Locate the cell with the specified text and output its [X, Y] center coordinate. 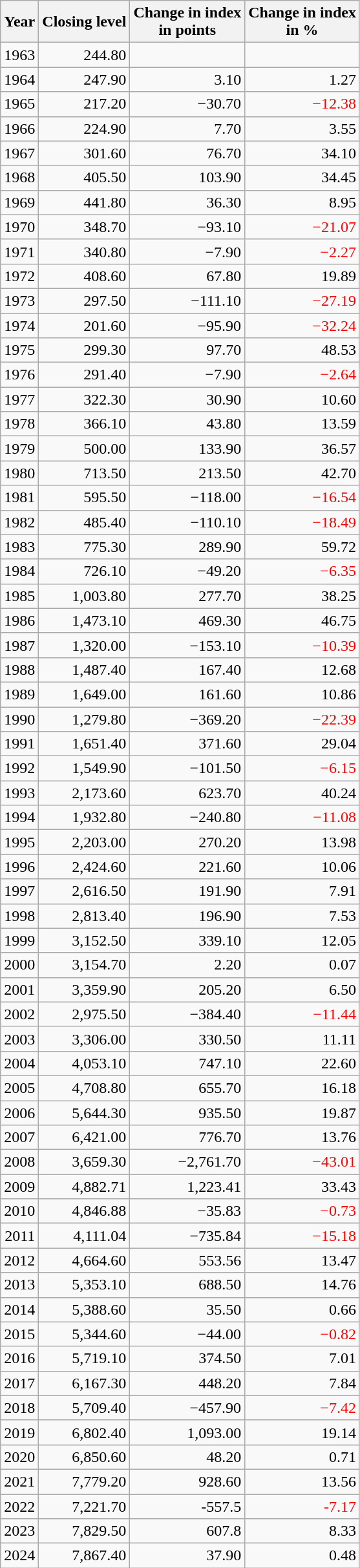
2,616.50 [84, 891]
2002 [19, 1014]
2.20 [187, 965]
441.80 [84, 202]
1964 [19, 79]
−110.10 [187, 522]
−15.18 [302, 1236]
1967 [19, 153]
5,353.10 [84, 1285]
4,846.88 [84, 1211]
1,651.40 [84, 744]
1980 [19, 473]
2018 [19, 1408]
3,306.00 [84, 1039]
2013 [19, 1285]
30.90 [187, 399]
59.72 [302, 547]
935.50 [187, 1112]
553.56 [187, 1260]
−0.82 [302, 1334]
4,708.80 [84, 1088]
1974 [19, 325]
205.20 [187, 990]
−21.07 [302, 227]
224.90 [84, 129]
−384.40 [187, 1014]
2016 [19, 1359]
36.30 [187, 202]
133.90 [187, 449]
607.8 [187, 1531]
4,882.71 [84, 1187]
1986 [19, 620]
2022 [19, 1507]
8.33 [302, 1531]
1976 [19, 375]
33.43 [302, 1187]
213.50 [187, 473]
-557.5 [187, 1507]
4,053.10 [84, 1063]
322.30 [84, 399]
1991 [19, 744]
2,203.00 [84, 842]
76.70 [187, 153]
97.70 [187, 350]
928.60 [187, 1481]
2006 [19, 1112]
1989 [19, 694]
7,221.70 [84, 1507]
−6.35 [302, 571]
1,932.80 [84, 818]
1,320.00 [84, 645]
1968 [19, 178]
1965 [19, 104]
2011 [19, 1236]
1,093.00 [187, 1432]
−0.73 [302, 1211]
−153.10 [187, 645]
7.01 [302, 1359]
2024 [19, 1556]
1978 [19, 424]
2001 [19, 990]
1987 [19, 645]
Closing level [84, 22]
713.50 [84, 473]
1977 [19, 399]
2008 [19, 1162]
−95.90 [187, 325]
2005 [19, 1088]
500.00 [84, 449]
340.80 [84, 251]
217.20 [84, 104]
1983 [19, 547]
37.90 [187, 1556]
3,659.30 [84, 1162]
655.70 [187, 1088]
19.89 [302, 276]
1963 [19, 55]
5,388.60 [84, 1309]
4,664.60 [84, 1260]
2000 [19, 965]
3,152.50 [84, 940]
2012 [19, 1260]
2,424.60 [84, 867]
−49.20 [187, 571]
1,473.10 [84, 620]
2003 [19, 1039]
2020 [19, 1457]
726.10 [84, 571]
5,709.40 [84, 1408]
2,975.50 [84, 1014]
−111.10 [187, 301]
374.50 [187, 1359]
1999 [19, 940]
747.10 [187, 1063]
1,549.90 [84, 768]
247.90 [84, 79]
1998 [19, 916]
35.50 [187, 1309]
1,003.80 [84, 596]
1,223.41 [187, 1187]
1984 [19, 571]
−93.10 [187, 227]
776.70 [187, 1138]
688.50 [187, 1285]
167.40 [187, 670]
40.24 [302, 793]
1979 [19, 449]
−735.84 [187, 1236]
405.50 [84, 178]
448.20 [187, 1383]
775.30 [84, 547]
48.20 [187, 1457]
5,644.30 [84, 1112]
Change in indexin % [302, 22]
−11.08 [302, 818]
−22.39 [302, 719]
330.50 [187, 1039]
3,154.70 [84, 965]
3.10 [187, 79]
6.50 [302, 990]
5,344.60 [84, 1334]
1997 [19, 891]
2,173.60 [84, 793]
4,111.04 [84, 1236]
6,850.60 [84, 1457]
1,279.80 [84, 719]
2004 [19, 1063]
34.10 [302, 153]
42.70 [302, 473]
−240.80 [187, 818]
7,867.40 [84, 1556]
6,421.00 [84, 1138]
1988 [19, 670]
2017 [19, 1383]
−7.42 [302, 1408]
−43.01 [302, 1162]
Year [19, 22]
3,359.90 [84, 990]
1.27 [302, 79]
2,813.40 [84, 916]
67.80 [187, 276]
1996 [19, 867]
46.75 [302, 620]
11.11 [302, 1039]
6,802.40 [84, 1432]
1981 [19, 498]
0.71 [302, 1457]
1971 [19, 251]
291.40 [84, 375]
1990 [19, 719]
161.60 [187, 694]
469.30 [187, 620]
485.40 [84, 522]
14.76 [302, 1285]
2009 [19, 1187]
201.60 [84, 325]
1973 [19, 301]
366.10 [84, 424]
7.91 [302, 891]
48.53 [302, 350]
623.70 [187, 793]
−101.50 [187, 768]
371.60 [187, 744]
0.07 [302, 965]
595.50 [84, 498]
297.50 [84, 301]
−369.20 [187, 719]
339.10 [187, 940]
36.57 [302, 449]
7.84 [302, 1383]
10.86 [302, 694]
13.76 [302, 1138]
299.30 [84, 350]
7.53 [302, 916]
1975 [19, 350]
38.25 [302, 596]
−12.38 [302, 104]
1,649.00 [84, 694]
−44.00 [187, 1334]
301.60 [84, 153]
191.90 [187, 891]
13.47 [302, 1260]
−16.54 [302, 498]
2019 [19, 1432]
1985 [19, 596]
3.55 [302, 129]
2010 [19, 1211]
7,829.50 [84, 1531]
13.59 [302, 424]
5,719.10 [84, 1359]
13.56 [302, 1481]
348.70 [84, 227]
277.70 [187, 596]
2014 [19, 1309]
103.90 [187, 178]
1969 [19, 202]
1995 [19, 842]
−2.64 [302, 375]
−10.39 [302, 645]
2021 [19, 1481]
270.20 [187, 842]
13.98 [302, 842]
10.06 [302, 867]
−11.44 [302, 1014]
−457.90 [187, 1408]
289.90 [187, 547]
0.48 [302, 1556]
408.60 [84, 276]
43.80 [187, 424]
10.60 [302, 399]
244.80 [84, 55]
0.66 [302, 1309]
221.60 [187, 867]
-7.17 [302, 1507]
2015 [19, 1334]
−6.15 [302, 768]
34.45 [302, 178]
8.95 [302, 202]
−27.19 [302, 301]
2023 [19, 1531]
1972 [19, 276]
22.60 [302, 1063]
16.18 [302, 1088]
12.68 [302, 670]
2007 [19, 1138]
1,487.40 [84, 670]
12.05 [302, 940]
Change in indexin points [187, 22]
6,167.30 [84, 1383]
1970 [19, 227]
−35.83 [187, 1211]
1992 [19, 768]
1994 [19, 818]
−18.49 [302, 522]
−118.00 [187, 498]
−2,761.70 [187, 1162]
196.90 [187, 916]
19.14 [302, 1432]
29.04 [302, 744]
1993 [19, 793]
1982 [19, 522]
7.70 [187, 129]
19.87 [302, 1112]
−30.70 [187, 104]
7,779.20 [84, 1481]
−32.24 [302, 325]
−2.27 [302, 251]
1966 [19, 129]
